Detect which cell encompasses the target text, then output its [x, y] center coordinate. 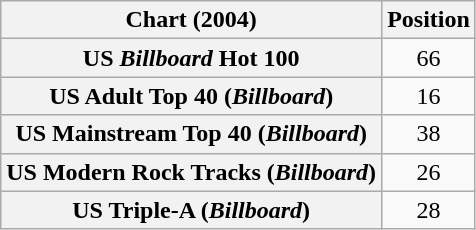
US Triple-A (Billboard) [192, 210]
Chart (2004) [192, 20]
66 [429, 58]
Position [429, 20]
US Mainstream Top 40 (Billboard) [192, 134]
38 [429, 134]
28 [429, 210]
US Modern Rock Tracks (Billboard) [192, 172]
US Billboard Hot 100 [192, 58]
US Adult Top 40 (Billboard) [192, 96]
16 [429, 96]
26 [429, 172]
